For the text-containing cell, return its midpoint in (X, Y) coordinate format. 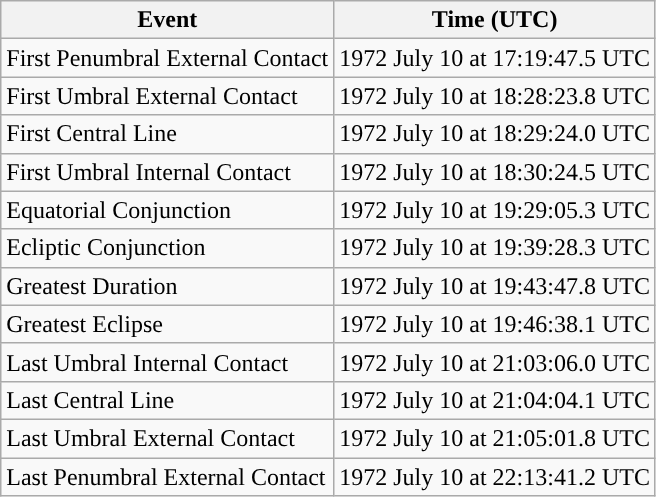
Last Umbral Internal Contact (168, 362)
1972 July 10 at 17:19:47.5 UTC (495, 58)
Ecliptic Conjunction (168, 248)
Time (UTC) (495, 20)
1972 July 10 at 19:46:38.1 UTC (495, 324)
1972 July 10 at 18:28:23.8 UTC (495, 96)
Greatest Duration (168, 286)
First Umbral Internal Contact (168, 172)
First Central Line (168, 134)
1972 July 10 at 18:30:24.5 UTC (495, 172)
1972 July 10 at 19:29:05.3 UTC (495, 210)
Greatest Eclipse (168, 324)
First Penumbral External Contact (168, 58)
Equatorial Conjunction (168, 210)
1972 July 10 at 21:03:06.0 UTC (495, 362)
First Umbral External Contact (168, 96)
Last Central Line (168, 400)
1972 July 10 at 21:04:04.1 UTC (495, 400)
1972 July 10 at 21:05:01.8 UTC (495, 438)
Event (168, 20)
1972 July 10 at 22:13:41.2 UTC (495, 477)
1972 July 10 at 19:39:28.3 UTC (495, 248)
1972 July 10 at 18:29:24.0 UTC (495, 134)
1972 July 10 at 19:43:47.8 UTC (495, 286)
Last Penumbral External Contact (168, 477)
Last Umbral External Contact (168, 438)
